Locate the cell with the specified text and output its (x, y) center coordinate. 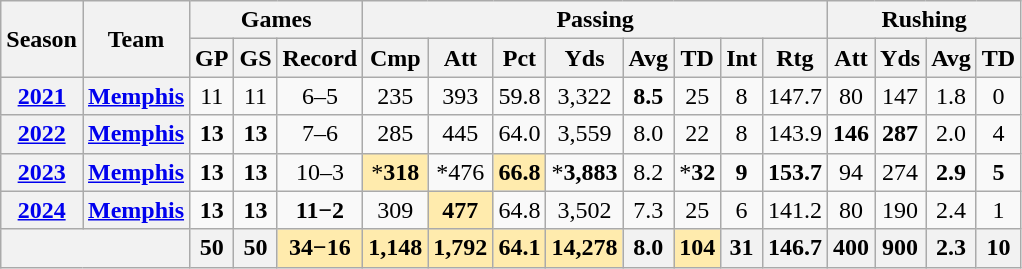
2022 (42, 134)
GP (212, 58)
0 (998, 96)
Int (742, 58)
2.9 (952, 172)
Games (276, 20)
Rtg (794, 58)
147.7 (794, 96)
6–5 (320, 96)
7–6 (320, 134)
1.8 (952, 96)
141.2 (794, 210)
66.8 (520, 172)
5 (998, 172)
10 (998, 248)
Passing (596, 20)
14,278 (584, 248)
143.9 (794, 134)
147 (900, 96)
2.3 (952, 248)
2023 (42, 172)
3,502 (584, 210)
309 (396, 210)
285 (396, 134)
2024 (42, 210)
31 (742, 248)
94 (850, 172)
10–3 (320, 172)
Pct (520, 58)
2.0 (952, 134)
3,559 (584, 134)
2021 (42, 96)
64.0 (520, 134)
146.7 (794, 248)
445 (460, 134)
900 (900, 248)
*3,883 (584, 172)
400 (850, 248)
287 (900, 134)
274 (900, 172)
*318 (396, 172)
153.7 (794, 172)
9 (742, 172)
146 (850, 134)
Team (136, 39)
Season (42, 39)
4 (998, 134)
477 (460, 210)
59.8 (520, 96)
GS (256, 58)
104 (698, 248)
393 (460, 96)
3,322 (584, 96)
11−2 (320, 210)
*32 (698, 172)
1,792 (460, 248)
*476 (460, 172)
6 (742, 210)
Rushing (924, 20)
Record (320, 58)
235 (396, 96)
8.5 (648, 96)
1 (998, 210)
7.3 (648, 210)
8.2 (648, 172)
190 (900, 210)
1,148 (396, 248)
34−16 (320, 248)
64.8 (520, 210)
Cmp (396, 58)
64.1 (520, 248)
22 (698, 134)
2.4 (952, 210)
